Output the [x, y] coordinate of the center of the cell containing the given text.  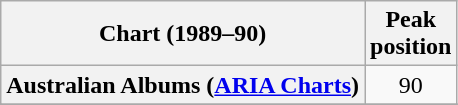
Australian Albums (ARIA Charts) [183, 85]
Peak position [411, 34]
90 [411, 85]
Chart (1989–90) [183, 34]
